Search for the cell housing the specified text and yield its [x, y] center coordinate. 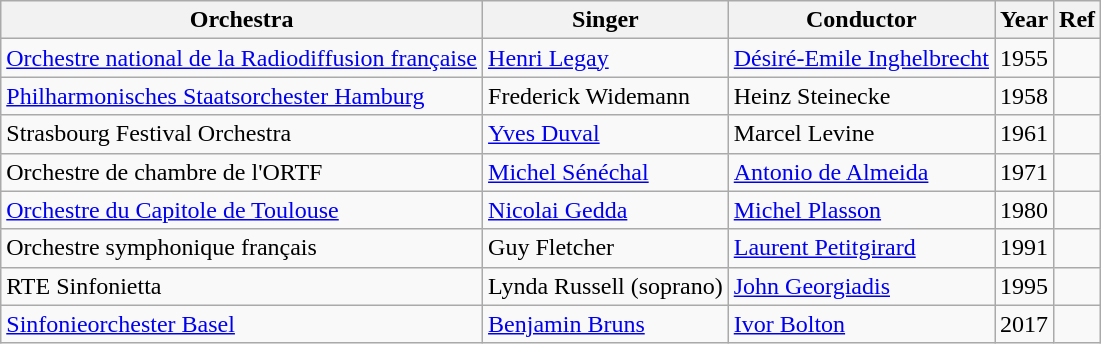
Ivor Bolton [861, 324]
Nicolai Gedda [606, 210]
Frederick Widemann [606, 96]
Lynda Russell (soprano) [606, 286]
1991 [1024, 248]
Michel Sénéchal [606, 172]
Orchestre symphonique français [242, 248]
Ref [1078, 20]
Marcel Levine [861, 134]
1971 [1024, 172]
Michel Plasson [861, 210]
1955 [1024, 58]
Orchestra [242, 20]
Orchestre du Capitole de Toulouse [242, 210]
1995 [1024, 286]
1980 [1024, 210]
Strasbourg Festival Orchestra [242, 134]
1961 [1024, 134]
Henri Legay [606, 58]
Singer [606, 20]
Philharmonisches Staatsorchester Hamburg [242, 96]
John Georgiadis [861, 286]
Orchestre de chambre de l'ORTF [242, 172]
Benjamin Bruns [606, 324]
Antonio de Almeida [861, 172]
Year [1024, 20]
Désiré-Emile Inghelbrecht [861, 58]
Yves Duval [606, 134]
Heinz Steinecke [861, 96]
Conductor [861, 20]
2017 [1024, 324]
Guy Fletcher [606, 248]
1958 [1024, 96]
RTE Sinfonietta [242, 286]
Sinfonieorchester Basel [242, 324]
Orchestre national de la Radiodiffusion française [242, 58]
Laurent Petitgirard [861, 248]
